Search for the cell housing the specified text and yield its (X, Y) center coordinate. 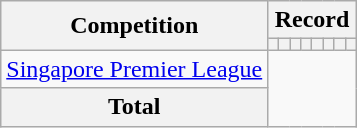
Competition (134, 26)
Total (134, 107)
Singapore Premier League (134, 69)
Record (312, 20)
